Determine the (x, y) coordinate at the center of the cell enclosing the given text.  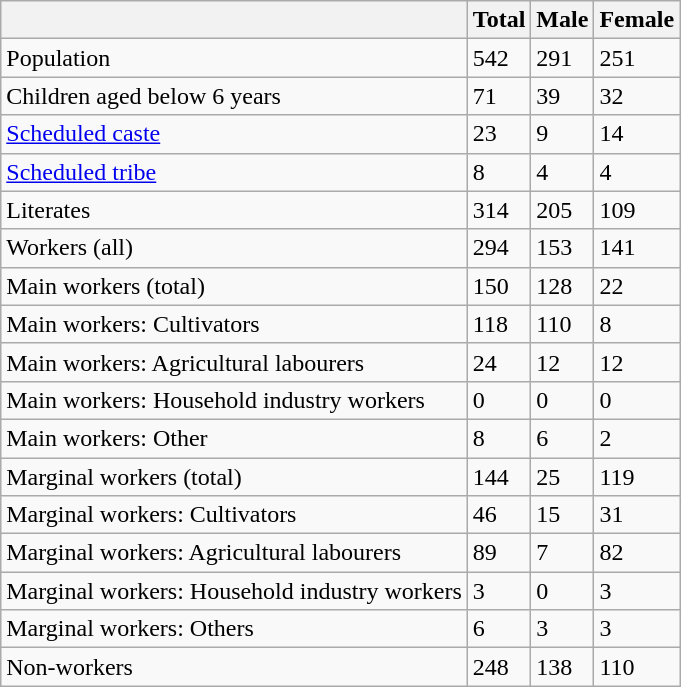
Literates (234, 210)
Main workers: Other (234, 438)
Marginal workers (total) (234, 477)
15 (562, 515)
32 (637, 96)
109 (637, 210)
251 (637, 58)
Total (499, 20)
Main workers: Cultivators (234, 324)
314 (499, 210)
119 (637, 477)
46 (499, 515)
141 (637, 248)
Marginal workers: Household industry workers (234, 591)
Main workers: Household industry workers (234, 400)
14 (637, 134)
291 (562, 58)
Non-workers (234, 667)
248 (499, 667)
39 (562, 96)
542 (499, 58)
71 (499, 96)
144 (499, 477)
Population (234, 58)
Scheduled caste (234, 134)
82 (637, 553)
138 (562, 667)
150 (499, 286)
24 (499, 362)
Marginal workers: Agricultural labourers (234, 553)
128 (562, 286)
Main workers: Agricultural labourers (234, 362)
25 (562, 477)
31 (637, 515)
Main workers (total) (234, 286)
23 (499, 134)
Marginal workers: Others (234, 629)
205 (562, 210)
118 (499, 324)
Children aged below 6 years (234, 96)
2 (637, 438)
Male (562, 20)
294 (499, 248)
7 (562, 553)
9 (562, 134)
22 (637, 286)
Marginal workers: Cultivators (234, 515)
89 (499, 553)
Female (637, 20)
Scheduled tribe (234, 172)
153 (562, 248)
Workers (all) (234, 248)
